From the cell containing the given text, extract its center point as [x, y] coordinate. 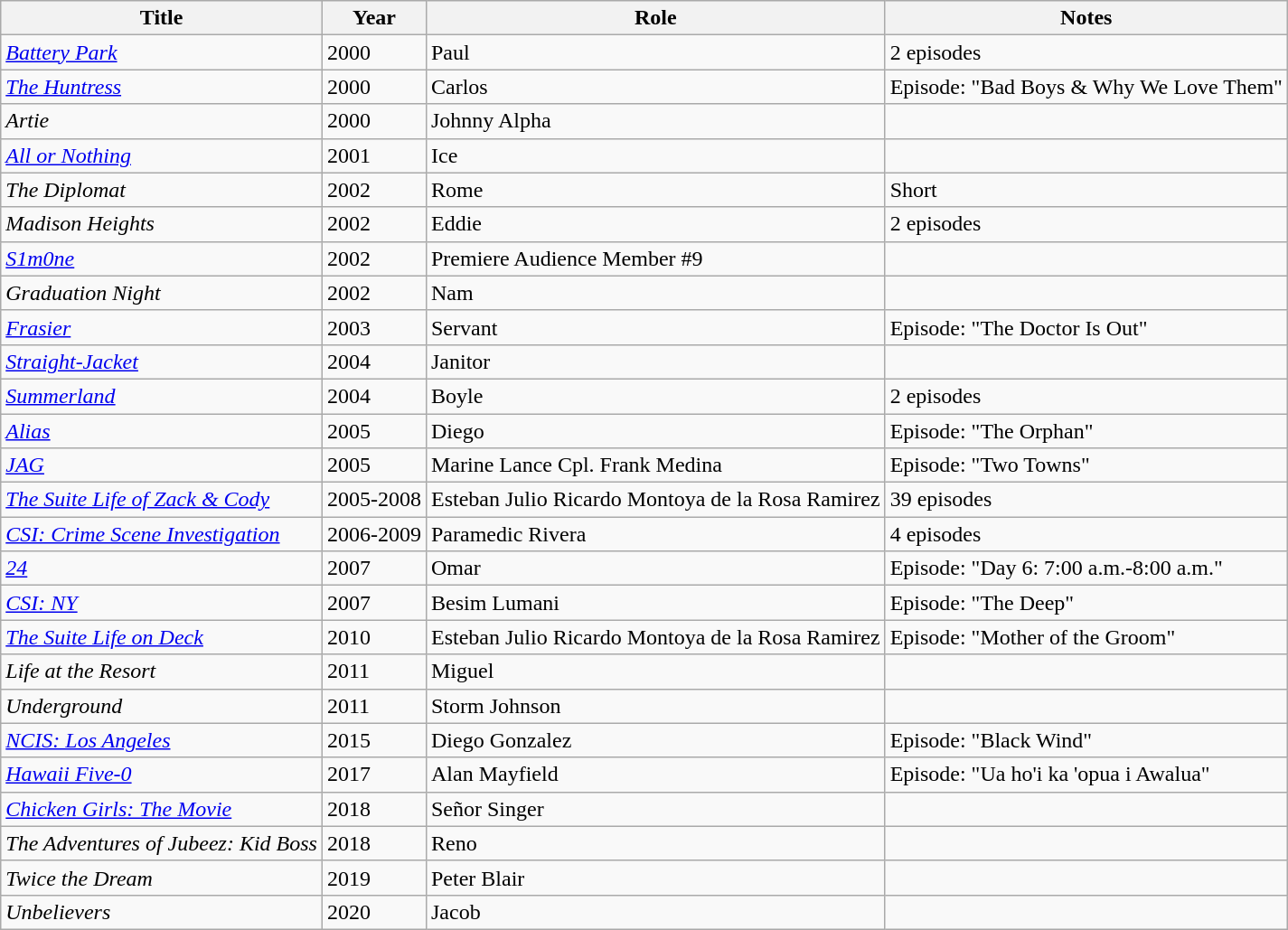
Episode: "Ua ho'i ka 'opua i Awalua" [1086, 775]
Frasier [162, 327]
The Diplomat [162, 190]
Ice [655, 155]
Alan Mayfield [655, 775]
Episode: "The Deep" [1086, 603]
Role [655, 18]
2003 [374, 327]
Artie [162, 121]
Hawaii Five-0 [162, 775]
Janitor [655, 362]
Diego [655, 431]
Episode: "Bad Boys & Why We Love Them" [1086, 87]
Servant [655, 327]
Chicken Girls: The Movie [162, 809]
2017 [374, 775]
Señor Singer [655, 809]
2001 [374, 155]
Besim Lumani [655, 603]
Episode: "Mother of the Groom" [1086, 637]
Paramedic Rivera [655, 534]
Unbelievers [162, 912]
Premiere Audience Member #9 [655, 258]
Life at the Resort [162, 672]
All or Nothing [162, 155]
39 episodes [1086, 500]
Episode: "Two Towns" [1086, 465]
Short [1086, 190]
Marine Lance Cpl. Frank Medina [655, 465]
2020 [374, 912]
CSI: NY [162, 603]
Underground [162, 706]
Storm Johnson [655, 706]
Battery Park [162, 52]
Diego Gonzalez [655, 740]
The Suite Life of Zack & Cody [162, 500]
Twice the Dream [162, 878]
Reno [655, 843]
Alias [162, 431]
S1m0ne [162, 258]
Notes [1086, 18]
Jacob [655, 912]
Peter Blair [655, 878]
The Suite Life on Deck [162, 637]
24 [162, 568]
Paul [655, 52]
4 episodes [1086, 534]
Eddie [655, 224]
Madison Heights [162, 224]
Episode: "The Doctor Is Out" [1086, 327]
Johnny Alpha [655, 121]
2010 [374, 637]
Year [374, 18]
NCIS: Los Angeles [162, 740]
Episode: "Day 6: 7:00 a.m.-8:00 a.m." [1086, 568]
The Adventures of Jubeez: Kid Boss [162, 843]
CSI: Crime Scene Investigation [162, 534]
The Huntress [162, 87]
2019 [374, 878]
Miguel [655, 672]
2005-2008 [374, 500]
Boyle [655, 396]
2006-2009 [374, 534]
Graduation Night [162, 293]
Nam [655, 293]
JAG [162, 465]
Episode: "The Orphan" [1086, 431]
2015 [374, 740]
Episode: "Black Wind" [1086, 740]
Omar [655, 568]
Summerland [162, 396]
Straight-Jacket [162, 362]
Title [162, 18]
Carlos [655, 87]
Rome [655, 190]
